Extract the [x, y] coordinate from the center of the cell holding the provided text.  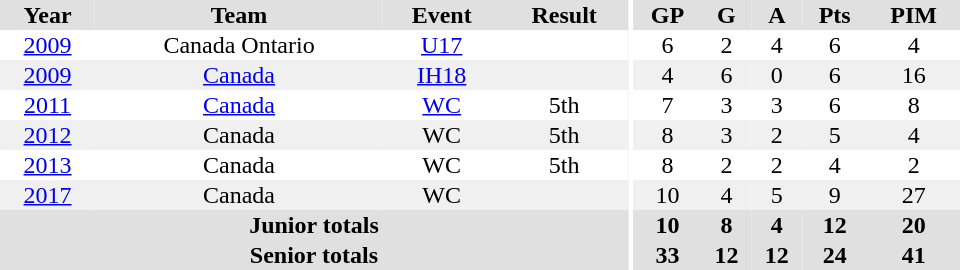
GP [668, 15]
IH18 [442, 75]
G [726, 15]
Result [564, 15]
9 [834, 195]
A [777, 15]
33 [668, 255]
Canada Ontario [239, 45]
20 [914, 225]
7 [668, 105]
PIM [914, 15]
Year [48, 15]
24 [834, 255]
41 [914, 255]
Team [239, 15]
2017 [48, 195]
2012 [48, 135]
U17 [442, 45]
16 [914, 75]
Junior totals [314, 225]
2011 [48, 105]
Event [442, 15]
2013 [48, 165]
Senior totals [314, 255]
0 [777, 75]
27 [914, 195]
Pts [834, 15]
